Detect which cell encompasses the target text, then output its (X, Y) center coordinate. 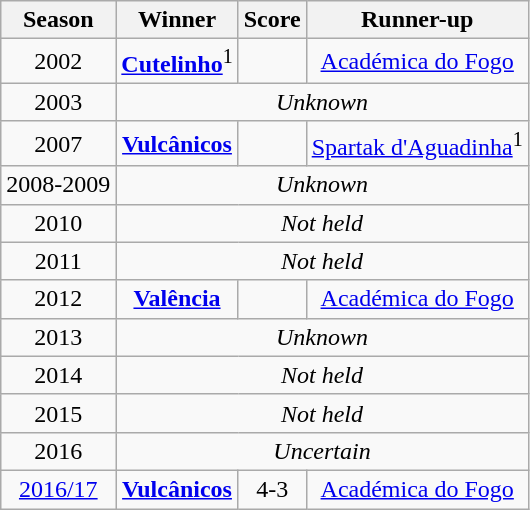
4-3 (272, 489)
2016/17 (58, 489)
Season (58, 20)
Uncertain (322, 451)
2007 (58, 144)
2016 (58, 451)
2014 (58, 375)
Runner-up (417, 20)
2008-2009 (58, 185)
2011 (58, 261)
Winner (177, 20)
2002 (58, 62)
Spartak d'Aguadinha1 (417, 144)
Valência (177, 299)
Cutelinho1 (177, 62)
2013 (58, 337)
Score (272, 20)
2010 (58, 223)
2012 (58, 299)
2003 (58, 102)
2015 (58, 413)
